Pinpoint the cell where the given text exists, returning its [x, y] midpoint coordinate. 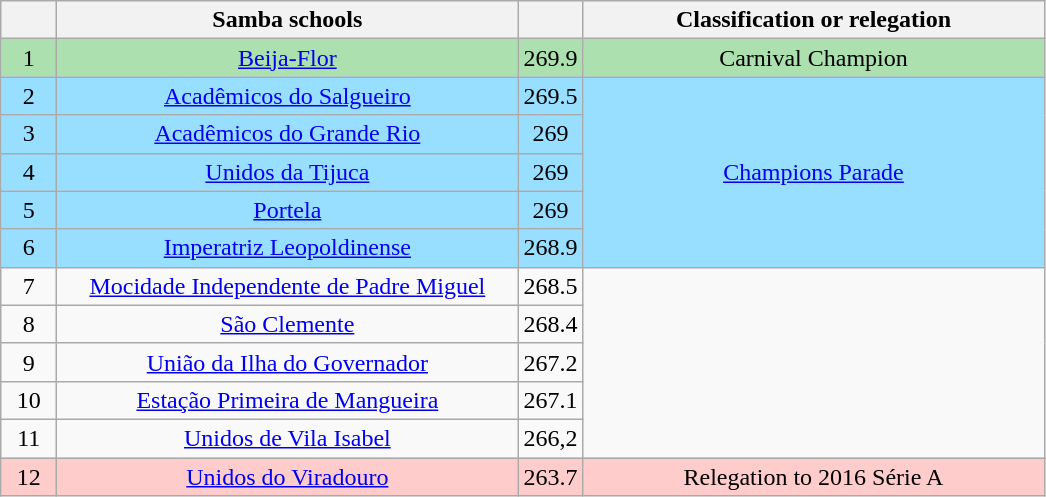
269.5 [550, 96]
Mocidade Independente de Padre Miguel [288, 286]
5 [29, 210]
Acadêmicos do Salgueiro [288, 96]
Estação Primeira de Mangueira [288, 400]
7 [29, 286]
Portela [288, 210]
Champions Parade [814, 172]
11 [29, 438]
Beija-Flor [288, 58]
263.7 [550, 477]
Unidos da Tijuca [288, 172]
União da Ilha do Governador [288, 362]
1 [29, 58]
266,2 [550, 438]
9 [29, 362]
269.9 [550, 58]
3 [29, 134]
São Clemente [288, 324]
268.5 [550, 286]
6 [29, 248]
12 [29, 477]
267.1 [550, 400]
2 [29, 96]
8 [29, 324]
Samba schools [288, 20]
268.4 [550, 324]
4 [29, 172]
Carnival Champion [814, 58]
Relegation to 2016 Série A [814, 477]
10 [29, 400]
Imperatriz Leopoldinense [288, 248]
Unidos de Vila Isabel [288, 438]
Classification or relegation [814, 20]
267.2 [550, 362]
Acadêmicos do Grande Rio [288, 134]
Unidos do Viradouro [288, 477]
268.9 [550, 248]
